Capture the cell that displays the provided text and extract its (x, y) central coordinate. 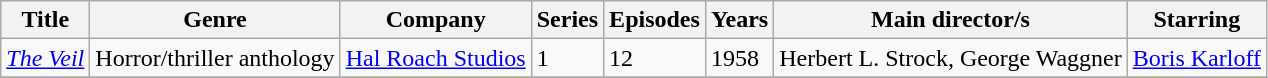
Genre (215, 20)
1958 (739, 58)
Main director/s (950, 20)
Horror/thriller anthology (215, 58)
Hal Roach Studios (436, 58)
Years (739, 20)
Series (567, 20)
The Veil (46, 58)
Company (436, 20)
Boris Karloff (1196, 58)
Herbert L. Strock, George Waggner (950, 58)
Title (46, 20)
Episodes (655, 20)
Starring (1196, 20)
12 (655, 58)
1 (567, 58)
